Detect which cell encompasses the target text, then output its [x, y] center coordinate. 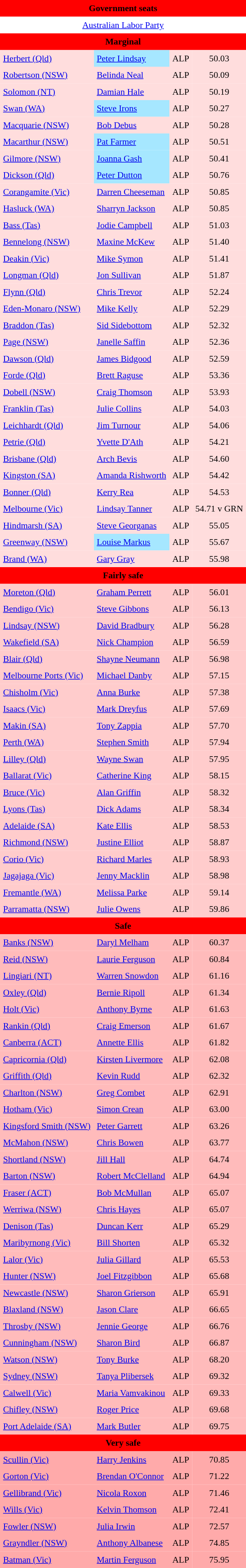
Australian Labor Party [123, 25]
Mark Dreyfus [131, 709]
Melbourne Ports (Vic) [47, 675]
Belinda Neal [131, 75]
Dawson (Qld) [47, 358]
Julie Owens [131, 909]
Kingston (SA) [47, 475]
Gilmore (NSW) [47, 158]
Ballarat (Vic) [47, 776]
Bill Shorten [131, 1243]
Watson (NSW) [47, 1359]
Leichhardt (Qld) [47, 425]
Arch Bevis [131, 458]
Herbert (Qld) [47, 58]
Roger Price [131, 1409]
Mark Butler [131, 1426]
Nicola Roxon [131, 1493]
Laurie Ferguson [131, 959]
Isaacs (Vic) [47, 709]
Jill Hall [131, 1159]
Fowler (NSW) [47, 1526]
Julia Gillard [131, 1259]
Shayne Neumann [131, 659]
Hunter (NSW) [47, 1276]
Braddon (Tas) [47, 325]
Anthony Byrne [131, 1009]
Richard Marles [131, 859]
Grayndler (NSW) [47, 1543]
Bennelong (NSW) [47, 242]
Wakefield (SA) [47, 642]
Martin Ferguson [131, 1559]
Franklin (Tas) [47, 409]
Page (NSW) [47, 342]
Alan Griffin [131, 792]
Moreton (Qld) [47, 592]
Blair (Qld) [47, 659]
Flynn (Qld) [47, 292]
Government seats [123, 8]
Sharryn Jackson [131, 208]
Bonner (Qld) [47, 492]
Robertson (NSW) [47, 75]
Hotham (Vic) [47, 1109]
Damian Hale [131, 91]
Makin (SA) [47, 725]
Joel Fitzgibbon [131, 1276]
Lindsay Tanner [131, 509]
Bass (Tas) [47, 225]
Port Adelaide (SA) [47, 1426]
Lingiari (NT) [47, 976]
Bob McMullan [131, 1192]
Duncan Kerr [131, 1226]
Brendan O'Connor [131, 1476]
Scullin (Vic) [47, 1459]
Denison (Tas) [47, 1226]
Dobell (NSW) [47, 392]
Jon Sullivan [131, 275]
Sid Sidebottom [131, 325]
Macquarie (NSW) [47, 125]
Safe [123, 925]
Mike Kelly [131, 308]
Perth (WA) [47, 742]
Chifley (NSW) [47, 1409]
Warren Snowdon [131, 976]
Dick Adams [131, 809]
Bruce (Vic) [47, 792]
Blaxland (NSW) [47, 1309]
Corangamite (Vic) [47, 192]
Julie Collins [131, 409]
Julia Irwin [131, 1526]
Sharon Grierson [131, 1292]
Stephen Smith [131, 742]
Holt (Vic) [47, 1009]
Throsby (NSW) [47, 1326]
Bendigo (Vic) [47, 609]
Forde (Qld) [47, 375]
Griffith (Qld) [47, 1076]
Craig Emerson [131, 1026]
Brand (WA) [47, 558]
Parramatta (NSW) [47, 909]
Lyons (Tas) [47, 809]
Wills (Vic) [47, 1510]
Kate Ellis [131, 825]
Bernie Ripoll [131, 992]
Maxine McKew [131, 242]
Marginal [123, 42]
Longman (Qld) [47, 275]
Jennie George [131, 1326]
Lalor (Vic) [47, 1259]
Melbourne (Vic) [47, 509]
Calwell (Vic) [47, 1393]
James Bidgood [131, 358]
McMahon (NSW) [47, 1143]
Jason Clare [131, 1309]
Gorton (Vic) [47, 1476]
Louise Markus [131, 542]
Tony Burke [131, 1359]
Deakin (Vic) [47, 258]
Kirsten Livermore [131, 1059]
Anna Burke [131, 692]
Dickson (Qld) [47, 175]
Michael Danby [131, 675]
Anthony Albanese [131, 1543]
Brisbane (Qld) [47, 458]
Janelle Saffin [131, 342]
Banks (NSW) [47, 942]
Jodie Campbell [131, 225]
Corio (Vic) [47, 859]
Maria Vamvakinou [131, 1393]
Chris Bowen [131, 1143]
Tony Zappia [131, 725]
Gellibrand (Vic) [47, 1493]
Yvette D'Ath [131, 442]
Maribyrnong (Vic) [47, 1243]
Canberra (ACT) [47, 1042]
Werriwa (NSW) [47, 1209]
Daryl Melham [131, 942]
Batman (Vic) [47, 1559]
Simon Crean [131, 1109]
Steve Georganas [131, 525]
Sharon Bird [131, 1343]
Greg Combet [131, 1092]
Shortland (NSW) [47, 1159]
Lilley (Qld) [47, 759]
Amanda Rishworth [131, 475]
Jim Turnour [131, 425]
Adelaide (SA) [47, 825]
Robert McClelland [131, 1176]
Kevin Rudd [131, 1076]
Sydney (NSW) [47, 1376]
Graham Perrett [131, 592]
Bob Debus [131, 125]
Eden-Monaro (NSW) [47, 308]
Newcastle (NSW) [47, 1292]
Greenway (NSW) [47, 542]
Richmond (NSW) [47, 842]
Justine Elliot [131, 842]
Peter Lindsay [131, 58]
Tanya Plibersek [131, 1376]
Reid (NSW) [47, 959]
Rankin (Qld) [47, 1026]
Catherine King [131, 776]
Hasluck (WA) [47, 208]
Steve Irons [131, 108]
Fremantle (WA) [47, 892]
Capricornia (Qld) [47, 1059]
Oxley (Qld) [47, 992]
Fairly safe [123, 575]
Kingsford Smith (NSW) [47, 1126]
Gary Gray [131, 558]
David Bradbury [131, 625]
Craig Thomson [131, 392]
Chisholm (Vic) [47, 692]
Mike Symon [131, 258]
Kerry Rea [131, 492]
Chris Hayes [131, 1209]
Hindmarsh (SA) [47, 525]
Darren Cheeseman [131, 192]
Jenny Macklin [131, 876]
Swan (WA) [47, 108]
Kelvin Thomson [131, 1510]
Cunningham (NSW) [47, 1343]
Steve Gibbons [131, 609]
Peter Garrett [131, 1126]
Nick Champion [131, 642]
Joanna Gash [131, 158]
Macarthur (NSW) [47, 142]
Melissa Parke [131, 892]
Lindsay (NSW) [47, 625]
Petrie (Qld) [47, 442]
Peter Dutton [131, 175]
Annette Ellis [131, 1042]
Solomon (NT) [47, 91]
Brett Raguse [131, 375]
Wayne Swan [131, 759]
Charlton (NSW) [47, 1092]
Very safe [123, 1443]
Fraser (ACT) [47, 1192]
Barton (NSW) [47, 1176]
Harry Jenkins [131, 1459]
Pat Farmer [131, 142]
Chris Trevor [131, 292]
Jagajaga (Vic) [47, 876]
